Extract the (X, Y) coordinate from the center of the cell holding the provided text.  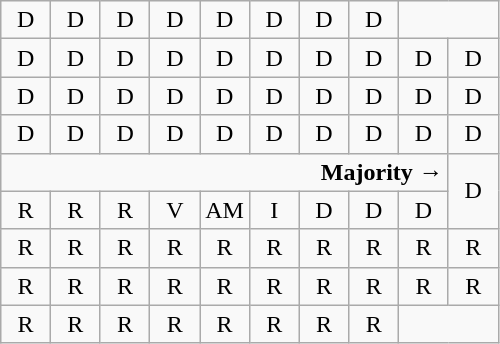
V (175, 210)
AM (225, 210)
I (274, 210)
Majority → (225, 172)
